Provide the (x, y) coordinate of the cell's center where the given text is located.  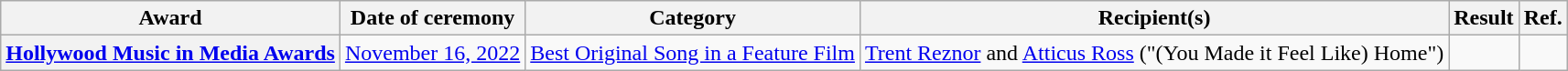
Result (1484, 18)
Ref. (1543, 18)
Recipient(s) (1153, 18)
Date of ceremony (432, 18)
November 16, 2022 (432, 53)
Award (170, 18)
Hollywood Music in Media Awards (170, 53)
Best Original Song in a Feature Film (693, 53)
Trent Reznor and Atticus Ross ("(You Made it Feel Like) Home") (1153, 53)
Category (693, 18)
